Search for the cell housing the specified text and yield its (X, Y) center coordinate. 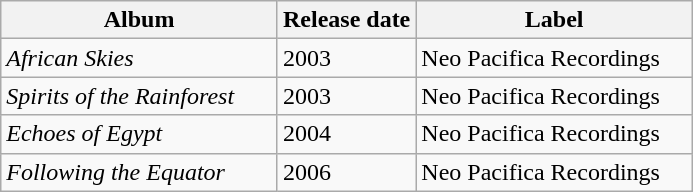
Echoes of Egypt (140, 134)
African Skies (140, 58)
Following the Equator (140, 172)
Label (554, 20)
2004 (346, 134)
2006 (346, 172)
Album (140, 20)
Release date (346, 20)
Spirits of the Rainforest (140, 96)
